Extract the (X, Y) coordinate from the center of the cell holding the provided text.  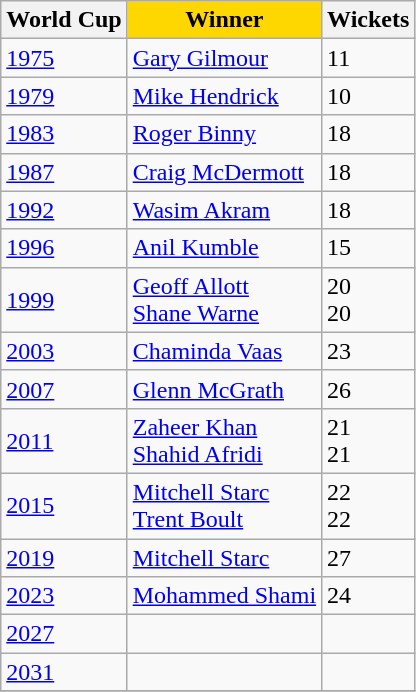
2027 (64, 634)
23 (368, 351)
10 (368, 96)
Zaheer Khan Shahid Afridi (224, 440)
2007 (64, 389)
15 (368, 248)
11 (368, 58)
1999 (64, 300)
21 21 (368, 440)
1979 (64, 96)
Mitchell Starc Trent Boult (224, 506)
27 (368, 557)
2011 (64, 440)
2023 (64, 596)
Geoff Allott Shane Warne (224, 300)
2019 (64, 557)
Roger Binny (224, 134)
22 22 (368, 506)
Mitchell Starc (224, 557)
World Cup (64, 20)
Winner (224, 20)
20 20 (368, 300)
Wasim Akram (224, 210)
1992 (64, 210)
26 (368, 389)
1987 (64, 172)
24 (368, 596)
Chaminda Vaas (224, 351)
2031 (64, 672)
Gary Gilmour (224, 58)
Mike Hendrick (224, 96)
1983 (64, 134)
1975 (64, 58)
2003 (64, 351)
1996 (64, 248)
2015 (64, 506)
Anil Kumble (224, 248)
Glenn McGrath (224, 389)
Craig McDermott (224, 172)
Mohammed Shami (224, 596)
Wickets (368, 20)
